Locate the cell with the specified text and output its (x, y) center coordinate. 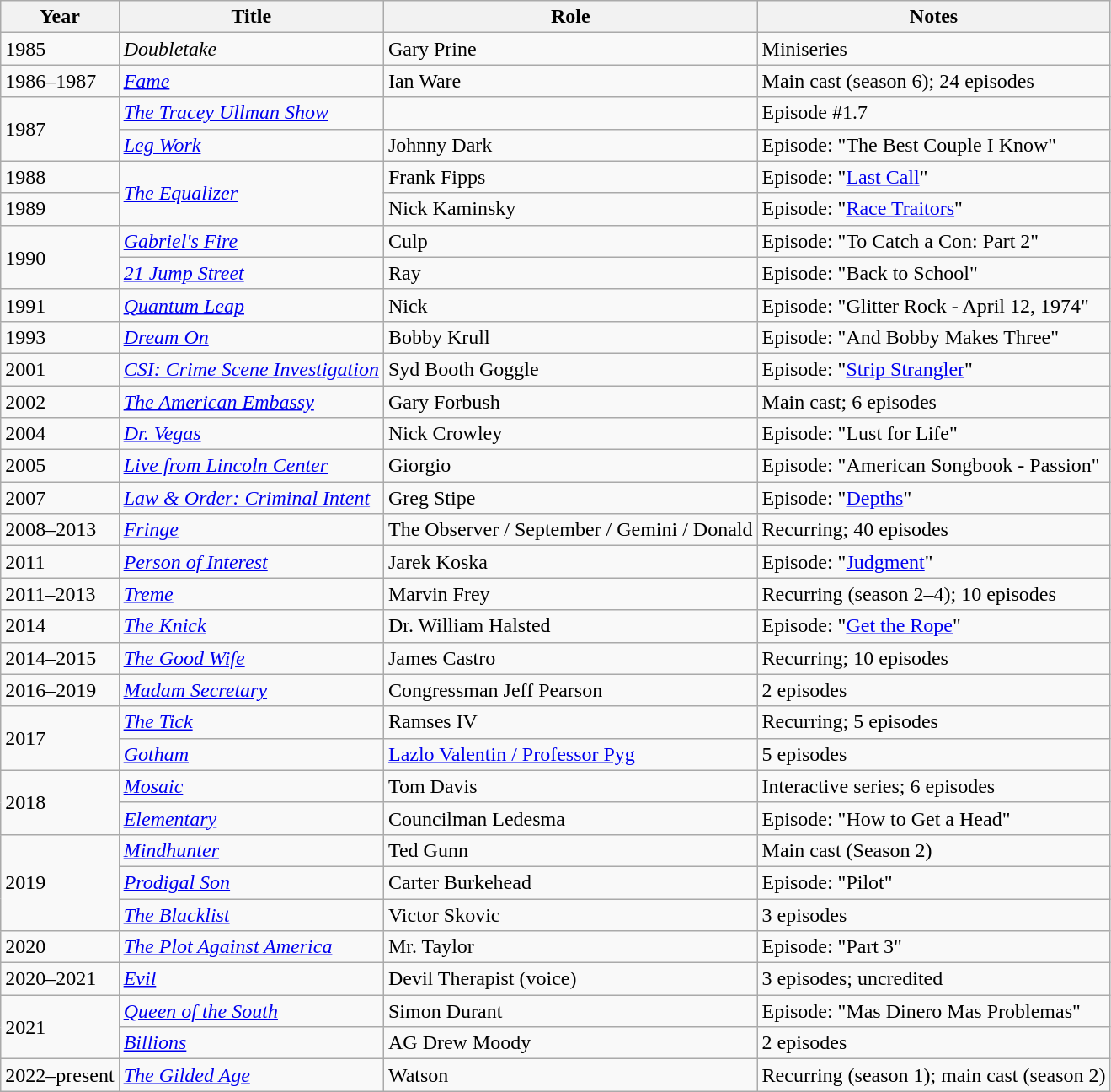
1987 (60, 129)
2022–present (60, 1075)
2018 (60, 802)
Main cast (Season 2) (933, 850)
Role (570, 17)
1986–1987 (60, 81)
Devil Therapist (voice) (570, 979)
3 episodes; uncredited (933, 979)
Live from Lincoln Center (251, 466)
1985 (60, 49)
2021 (60, 1027)
2011–2013 (60, 594)
Bobby Krull (570, 337)
Billions (251, 1043)
The Equalizer (251, 193)
Recurring; 5 episodes (933, 722)
2014 (60, 626)
Congressman Jeff Pearson (570, 690)
Watson (570, 1075)
Prodigal Son (251, 882)
Episode: "And Bobby Makes Three" (933, 337)
James Castro (570, 658)
Queen of the South (251, 1011)
Greg Stipe (570, 498)
2017 (60, 738)
Nick (570, 305)
Culp (570, 241)
CSI: Crime Scene Investigation (251, 369)
1993 (60, 337)
2019 (60, 882)
Mosaic (251, 786)
Carter Burkehead (570, 882)
The Tracey Ullman Show (251, 113)
Recurring; 40 episodes (933, 530)
Mr. Taylor (570, 947)
2007 (60, 498)
Giorgio (570, 466)
The Observer / September / Gemini / Donald (570, 530)
Episode: "Strip Strangler" (933, 369)
Fringe (251, 530)
Marvin Frey (570, 594)
5 episodes (933, 754)
Ray (570, 273)
Quantum Leap (251, 305)
1990 (60, 257)
Law & Order: Criminal Intent (251, 498)
Evil (251, 979)
Nick Crowley (570, 434)
Jarek Koska (570, 562)
Episode: "The Best Couple I Know" (933, 145)
Recurring (season 2–4); 10 episodes (933, 594)
Gary Prine (570, 49)
Treme (251, 594)
Mindhunter (251, 850)
2011 (60, 562)
Main cast (season 6); 24 episodes (933, 81)
Lazlo Valentin / Professor Pyg (570, 754)
The Tick (251, 722)
The Gilded Age (251, 1075)
Episode: "American Songbook - Passion" (933, 466)
Interactive series; 6 episodes (933, 786)
Notes (933, 17)
Madam Secretary (251, 690)
Gotham (251, 754)
2016–2019 (60, 690)
Miniseries (933, 49)
1989 (60, 209)
Dr. Vegas (251, 434)
Ted Gunn (570, 850)
Episode: "Back to School" (933, 273)
3 episodes (933, 914)
Person of Interest (251, 562)
Episode: "Pilot" (933, 882)
2008–2013 (60, 530)
Episode #1.7 (933, 113)
The Blacklist (251, 914)
Tom Davis (570, 786)
Elementary (251, 818)
Syd Booth Goggle (570, 369)
Frank Fipps (570, 177)
Recurring (season 1); main cast (season 2) (933, 1075)
Title (251, 17)
Gabriel's Fire (251, 241)
Episode: "Last Call" (933, 177)
Episode: "Mas Dinero Mas Problemas" (933, 1011)
AG Drew Moody (570, 1043)
Year (60, 17)
Victor Skovic (570, 914)
The Knick (251, 626)
Simon Durant (570, 1011)
Main cast; 6 episodes (933, 402)
Johnny Dark (570, 145)
2005 (60, 466)
Leg Work (251, 145)
Doubletake (251, 49)
Episode: "How to Get a Head" (933, 818)
Episode: "Part 3" (933, 947)
Episode: "Glitter Rock - April 12, 1974" (933, 305)
Episode: "To Catch a Con: Part 2" (933, 241)
Dream On (251, 337)
Episode: "Judgment" (933, 562)
Ian Ware (570, 81)
Nick Kaminsky (570, 209)
Ramses IV (570, 722)
Fame (251, 81)
Recurring; 10 episodes (933, 658)
The Plot Against America (251, 947)
Episode: "Race Traitors" (933, 209)
2020 (60, 947)
Episode: "Get the Rope" (933, 626)
2020–2021 (60, 979)
2004 (60, 434)
Episode: "Depths" (933, 498)
Dr. William Halsted (570, 626)
Episode: "Lust for Life" (933, 434)
2001 (60, 369)
1991 (60, 305)
The American Embassy (251, 402)
2002 (60, 402)
The Good Wife (251, 658)
2014–2015 (60, 658)
1988 (60, 177)
Gary Forbush (570, 402)
21 Jump Street (251, 273)
Councilman Ledesma (570, 818)
